Locate the cell with the specified text and output its (X, Y) center coordinate. 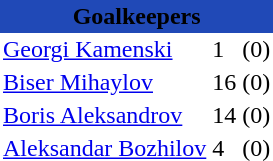
1 (224, 50)
Georgi Kamenski (104, 50)
Goalkeepers (136, 16)
Biser Mihaylov (104, 82)
16 (224, 82)
14 (224, 116)
Boris Aleksandrov (104, 116)
